Detect which cell encompasses the target text, then output its (x, y) center coordinate. 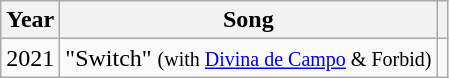
Year (30, 20)
Song (248, 20)
"Switch" (with Divina de Campo & Forbid) (248, 58)
2021 (30, 58)
